Output the [X, Y] coordinate of the center of the cell containing the given text.  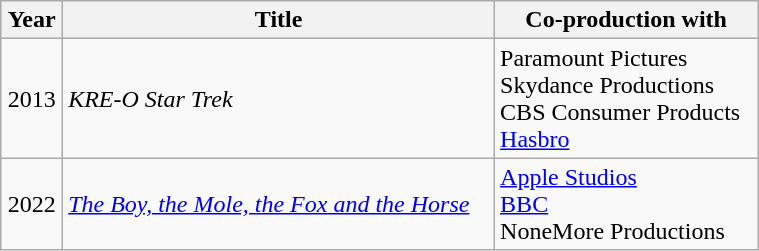
Paramount PicturesSkydance ProductionsCBS Consumer ProductsHasbro [626, 98]
KRE-O Star Trek [279, 98]
2013 [32, 98]
The Boy, the Mole, the Fox and the Horse [279, 204]
Year [32, 20]
Title [279, 20]
2022 [32, 204]
Co-production with [626, 20]
Apple StudiosBBCNoneMore Productions [626, 204]
